Pinpoint the cell where the given text exists, returning its (x, y) midpoint coordinate. 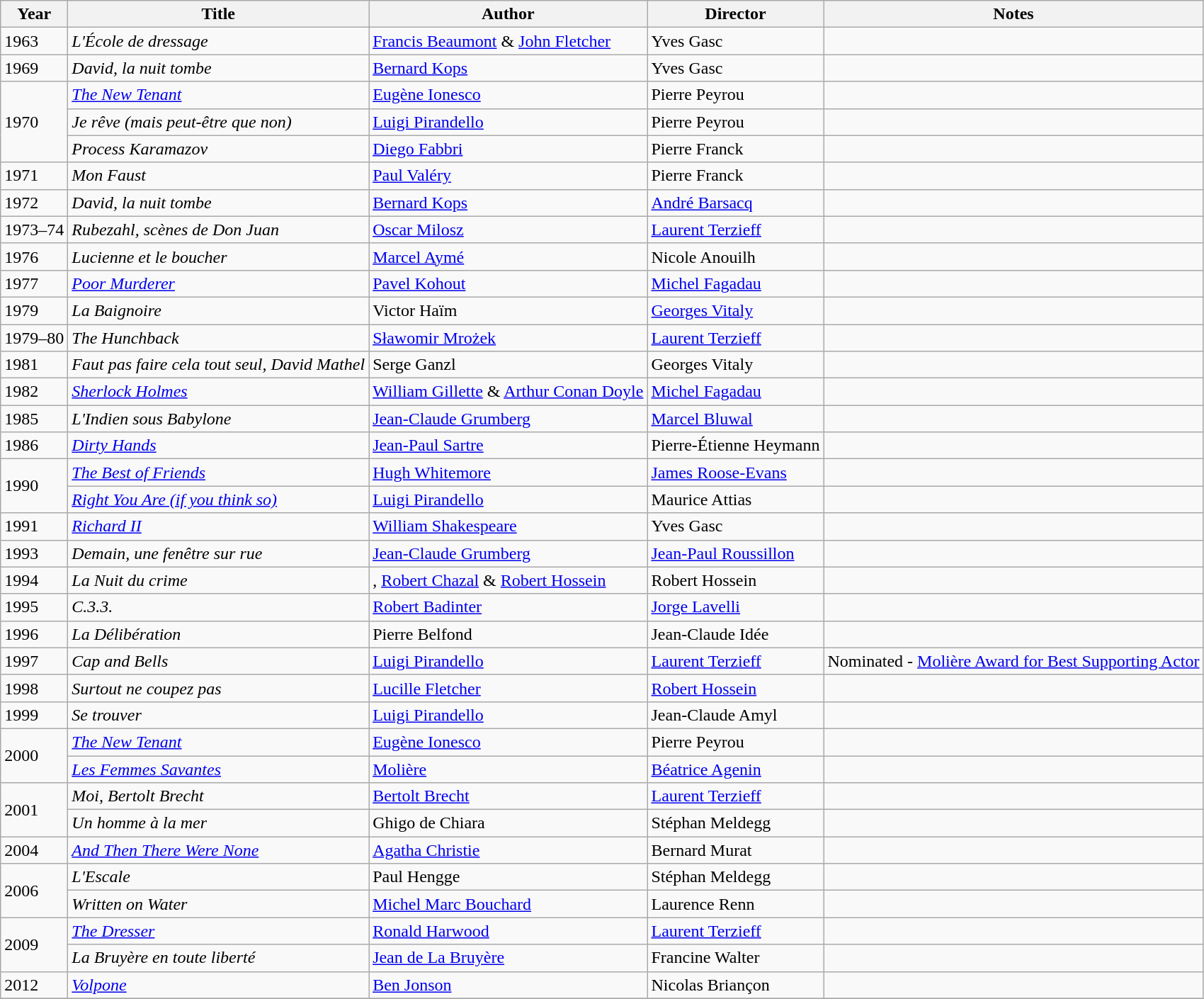
Written on Water (218, 904)
1970 (34, 122)
La Bruyère en toute liberté (218, 958)
Serge Ganzl (509, 365)
Les Femmes Savantes (218, 769)
Notes (1013, 14)
Right You Are (if you think so) (218, 499)
Year (34, 14)
Rubezahl, scènes de Don Juan (218, 230)
Lucille Fletcher (509, 688)
2004 (34, 850)
1995 (34, 607)
1998 (34, 688)
1999 (34, 715)
Poor Murderer (218, 283)
Jean-Claude Idée (735, 634)
2000 (34, 755)
Ghigo de Chiara (509, 823)
Agatha Christie (509, 850)
The Best of Friends (218, 473)
1994 (34, 580)
Pierre-Étienne Heymann (735, 446)
1976 (34, 256)
1990 (34, 486)
Jean-Claude Amyl (735, 715)
L'Indien sous Babylone (218, 419)
Laurence Renn (735, 904)
Bernard Murat (735, 850)
Surtout ne coupez pas (218, 688)
Hugh Whitemore (509, 473)
, Robert Chazal & Robert Hossein (509, 580)
Robert Badinter (509, 607)
And Then There Were None (218, 850)
Demain, une fenêtre sur rue (218, 553)
1996 (34, 634)
Paul Valéry (509, 176)
André Barsacq (735, 203)
1979 (34, 310)
Faut pas faire cela tout seul, David Mathel (218, 365)
1985 (34, 419)
1991 (34, 526)
1971 (34, 176)
Richard II (218, 526)
Jean de La Bruyère (509, 958)
Title (218, 14)
L'École de dressage (218, 41)
Ronald Harwood (509, 931)
Pavel Kohout (509, 283)
Sławomir Mrożek (509, 338)
The Dresser (218, 931)
1986 (34, 446)
Diego Fabbri (509, 149)
The Hunchback (218, 338)
Je rêve (mais peut-être que non) (218, 122)
Mon Faust (218, 176)
1963 (34, 41)
Béatrice Agenin (735, 769)
La Nuit du crime (218, 580)
Nominated - Molière Award for Best Supporting Actor (1013, 661)
Author (509, 14)
Francis Beaumont & John Fletcher (509, 41)
L'Escale (218, 877)
Sherlock Holmes (218, 392)
Dirty Hands (218, 446)
2012 (34, 985)
1979–80 (34, 338)
William Shakespeare (509, 526)
Paul Hengge (509, 877)
1969 (34, 68)
Oscar Milosz (509, 230)
Director (735, 14)
1973–74 (34, 230)
Michel Marc Bouchard (509, 904)
C.3.3. (218, 607)
Bertolt Brecht (509, 796)
Marcel Bluwal (735, 419)
Se trouver (218, 715)
Moi, Bertolt Brecht (218, 796)
Ben Jonson (509, 985)
Volpone (218, 985)
2009 (34, 944)
1977 (34, 283)
La Délibération (218, 634)
1997 (34, 661)
Un homme à la mer (218, 823)
Jean-Paul Roussillon (735, 553)
Molière (509, 769)
1972 (34, 203)
Cap and Bells (218, 661)
Francine Walter (735, 958)
Marcel Aymé (509, 256)
Nicolas Briançon (735, 985)
Jorge Lavelli (735, 607)
James Roose-Evans (735, 473)
2001 (34, 810)
Process Karamazov (218, 149)
William Gillette & Arthur Conan Doyle (509, 392)
1982 (34, 392)
Jean-Paul Sartre (509, 446)
Maurice Attias (735, 499)
Lucienne et le boucher (218, 256)
2006 (34, 891)
1981 (34, 365)
1993 (34, 553)
Pierre Belfond (509, 634)
Victor Haïm (509, 310)
La Baignoire (218, 310)
Nicole Anouilh (735, 256)
